Find where the given text appears and provide that cell's center as (X, Y) coordinate. 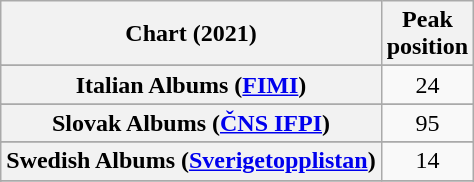
24 (427, 85)
Italian Albums (FIMI) (191, 85)
Peakposition (427, 34)
Swedish Albums (Sverigetopplistan) (191, 161)
14 (427, 161)
95 (427, 123)
Chart (2021) (191, 34)
Slovak Albums (ČNS IFPI) (191, 123)
